Return (X, Y) of the center of cell containing provided text 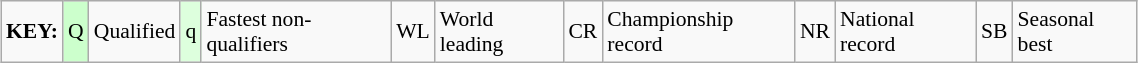
World leading (500, 32)
Q (76, 32)
q (190, 32)
Championship record (698, 32)
Qualified (135, 32)
NR (815, 32)
KEY: (32, 32)
National record (906, 32)
Seasonal best (1075, 32)
Fastest non-qualifiers (296, 32)
SB (994, 32)
WL (413, 32)
CR (582, 32)
